Detect which cell encompasses the target text, then output its [x, y] center coordinate. 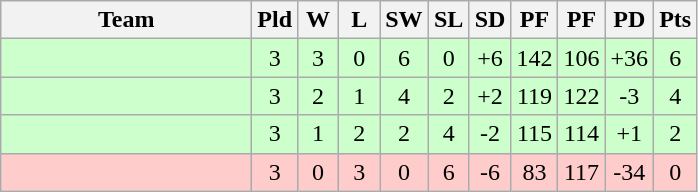
119 [534, 96]
114 [582, 134]
SW [404, 20]
SD [490, 20]
Team [126, 20]
142 [534, 58]
SL [448, 20]
W [318, 20]
106 [582, 58]
-34 [630, 172]
Pts [676, 20]
-2 [490, 134]
83 [534, 172]
+36 [630, 58]
117 [582, 172]
-6 [490, 172]
115 [534, 134]
+6 [490, 58]
-3 [630, 96]
+1 [630, 134]
PD [630, 20]
+2 [490, 96]
L [360, 20]
Pld [275, 20]
122 [582, 96]
